For the text-containing cell, return its midpoint in [x, y] coordinate format. 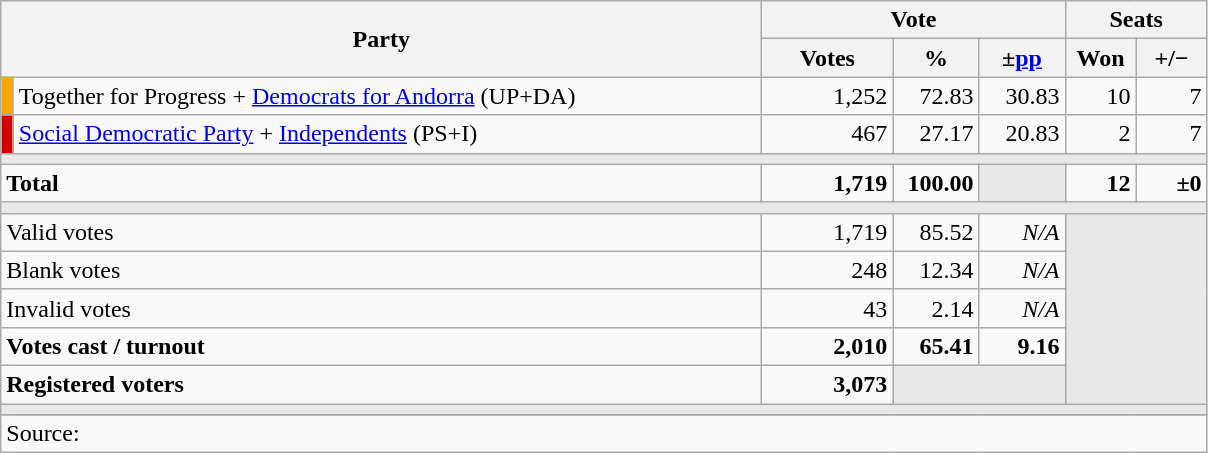
65.41 [936, 346]
Valid votes [382, 232]
Blank votes [382, 270]
Won [1100, 58]
Source: [604, 434]
72.83 [936, 96]
30.83 [1022, 96]
10 [1100, 96]
9.16 [1022, 346]
20.83 [1022, 134]
467 [828, 134]
3,073 [828, 384]
2,010 [828, 346]
2 [1100, 134]
Total [382, 183]
Registered voters [382, 384]
Votes cast / turnout [382, 346]
Invalid votes [382, 308]
% [936, 58]
248 [828, 270]
43 [828, 308]
2.14 [936, 308]
Seats [1136, 20]
100.00 [936, 183]
Together for Progress + Democrats for Andorra (UP+DA) [387, 96]
+/− [1172, 58]
27.17 [936, 134]
12 [1100, 183]
±pp [1022, 58]
Vote [914, 20]
12.34 [936, 270]
±0 [1172, 183]
Social Democratic Party + Independents (PS+I) [387, 134]
1,252 [828, 96]
85.52 [936, 232]
Votes [828, 58]
Party [382, 39]
